Extract the [x, y] coordinate from the center of the cell holding the provided text.  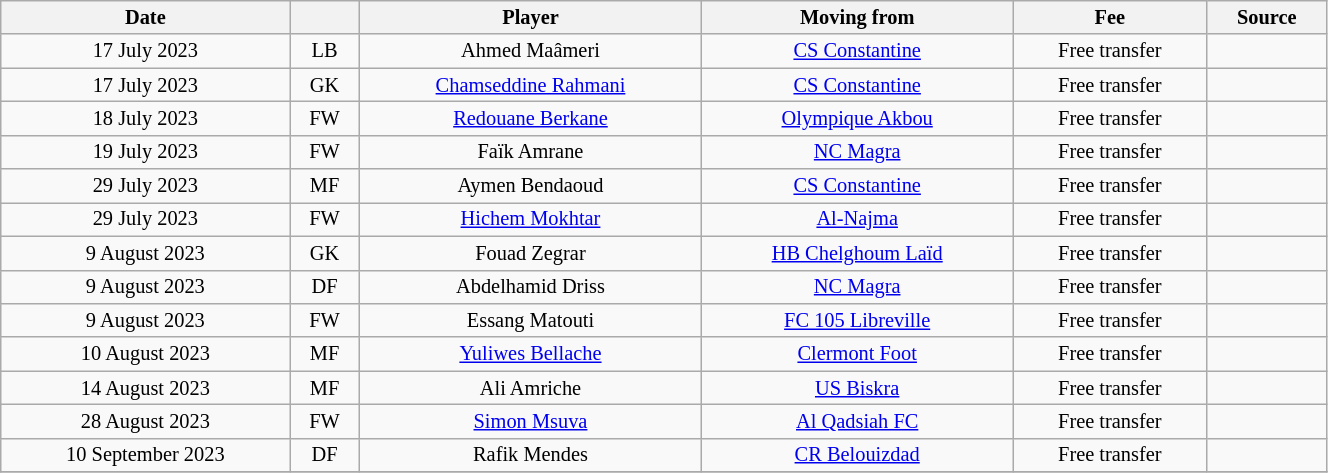
19 July 2023 [146, 152]
Fee [1110, 17]
Simon Msuva [530, 421]
Olympique Akbou [858, 118]
Yuliwes Bellache [530, 354]
14 August 2023 [146, 388]
Moving from [858, 17]
CR Belouizdad [858, 455]
10 August 2023 [146, 354]
Faïk Amrane [530, 152]
HB Chelghoum Laïd [858, 253]
Rafik Mendes [530, 455]
Date [146, 17]
Clermont Foot [858, 354]
Hichem Mokhtar [530, 219]
Fouad Zegrar [530, 253]
Al-Najma [858, 219]
FC 105 Libreville [858, 320]
Redouane Berkane [530, 118]
Chamseddine Rahmani [530, 85]
Source [1266, 17]
28 August 2023 [146, 421]
Abdelhamid Driss [530, 287]
Ahmed Maâmeri [530, 51]
Essang Matouti [530, 320]
US Biskra [858, 388]
Player [530, 17]
Ali Amriche [530, 388]
18 July 2023 [146, 118]
Al Qadsiah FC [858, 421]
Aymen Bendaoud [530, 186]
LB [324, 51]
10 September 2023 [146, 455]
